Return the (x, y) coordinate for the center point of the cell that contains the specified text.  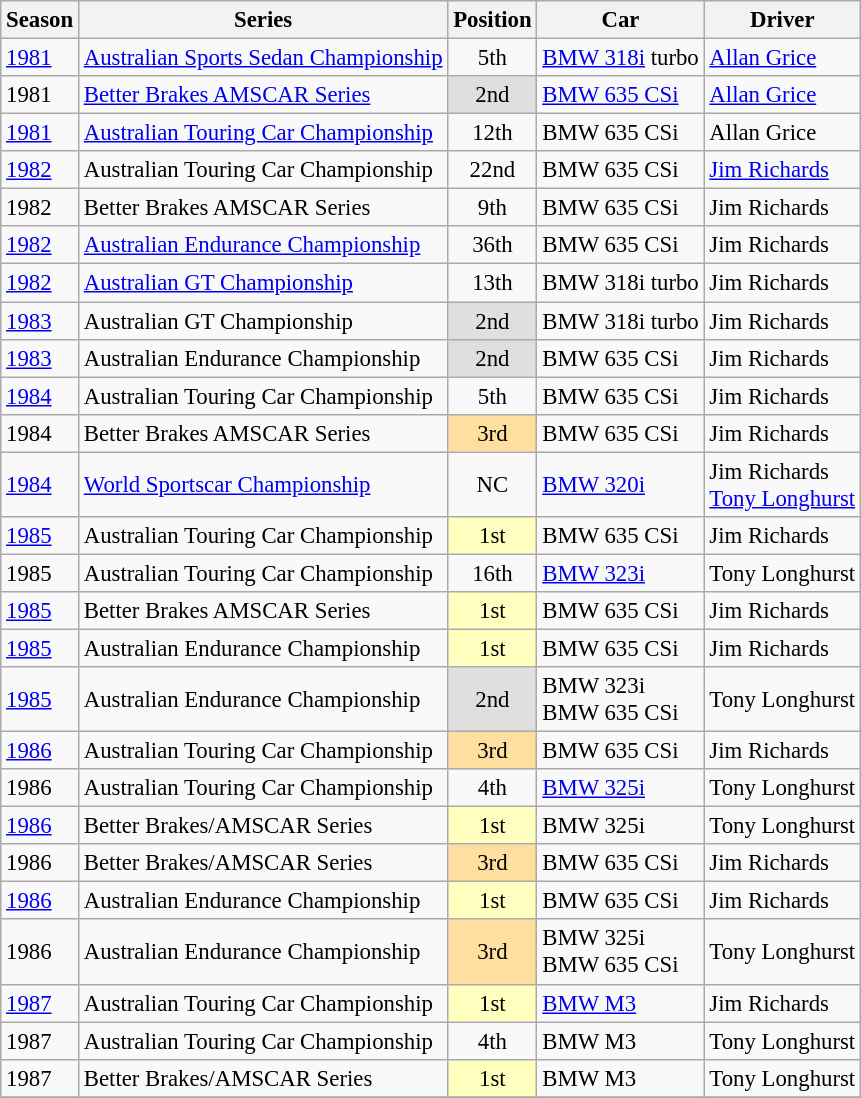
16th (492, 573)
Position (492, 20)
BMW 320i (620, 484)
BMW 325iBMW 635 CSi (620, 952)
9th (492, 208)
Australian Sports Sedan Championship (262, 58)
World Sportscar Championship (262, 484)
Jim RichardsTony Longhurst (782, 484)
Season (40, 20)
BMW 323i (620, 573)
NC (492, 484)
22nd (492, 170)
36th (492, 245)
Driver (782, 20)
13th (492, 283)
12th (492, 133)
BMW 323iBMW 635 CSi (620, 700)
Series (262, 20)
Car (620, 20)
